Identify which cell holds the provided text, then report its (X, Y) central coordinate. 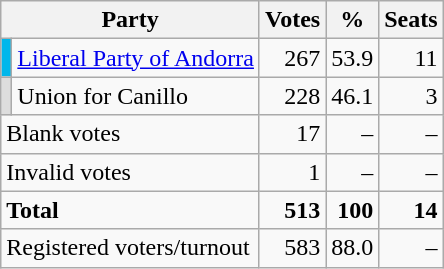
53.9 (352, 58)
3 (411, 96)
Union for Canillo (136, 96)
Seats (411, 20)
Liberal Party of Andorra (136, 58)
Total (130, 210)
267 (292, 58)
Registered voters/turnout (130, 248)
Invalid votes (130, 172)
Blank votes (130, 134)
583 (292, 248)
228 (292, 96)
17 (292, 134)
14 (411, 210)
100 (352, 210)
Party (130, 20)
11 (411, 58)
1 (292, 172)
513 (292, 210)
46.1 (352, 96)
Votes (292, 20)
% (352, 20)
88.0 (352, 248)
